Output the [x, y] coordinate of the center of the cell containing the given text.  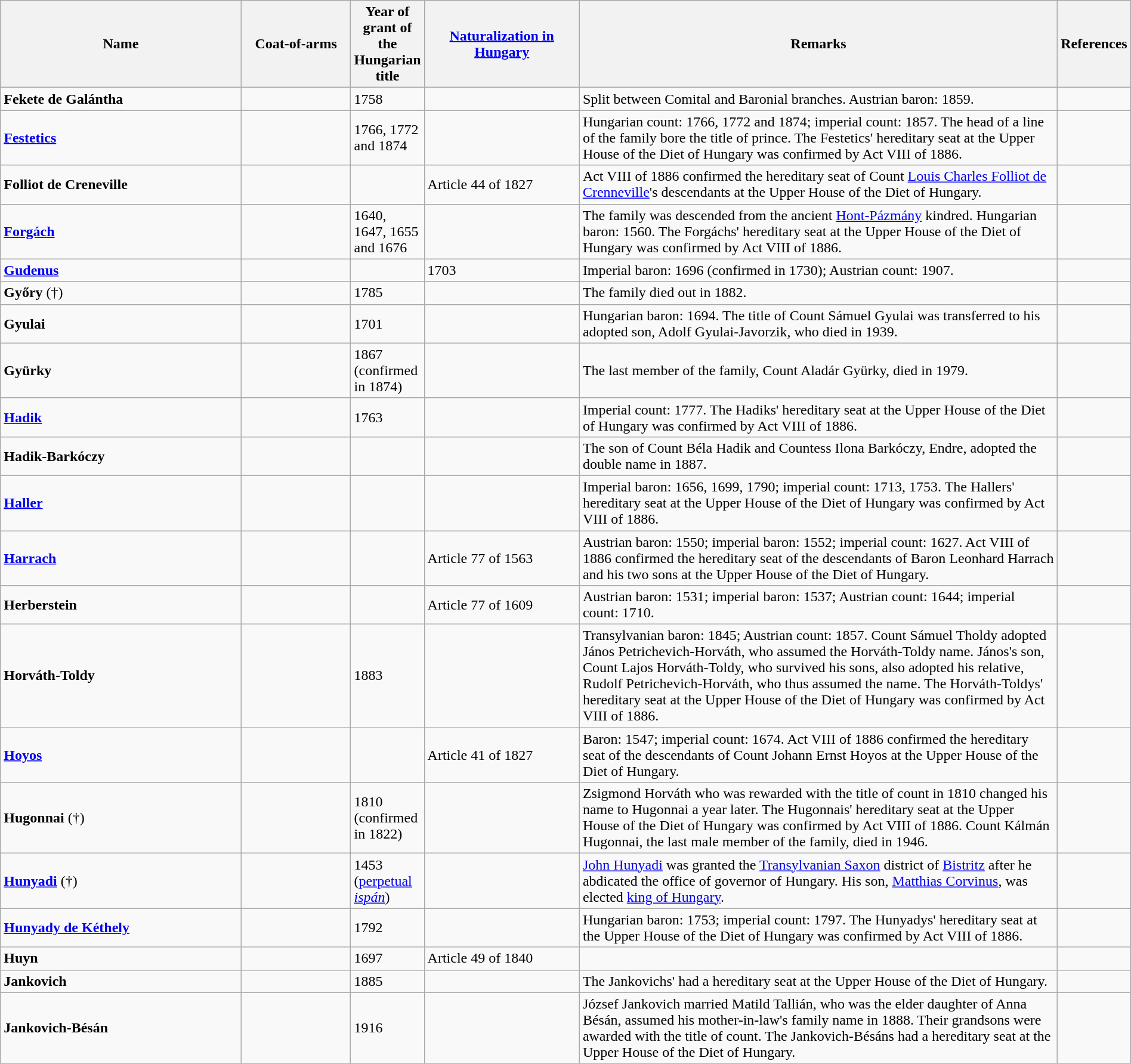
Hugonnai (†) [120, 818]
1453 (perpetual ispán) [388, 881]
Folliot de Creneville [120, 185]
1640, 1647, 1655 and 1676 [388, 231]
Imperial count: 1777. The Hadiks' hereditary seat at the Upper House of the Diet of Hungary was confirmed by Act VIII of 1886. [818, 417]
Article 41 of 1827 [502, 755]
The last member of the family, Count Aladár Gyürky, died in 1979. [818, 370]
Hungarian baron: 1694. The title of Count Sámuel Gyulai was transferred to his adopted son, Adolf Gyulai-Javorzik, who died in 1939. [818, 323]
Year of grant of the Hungarian title [388, 44]
Hunyady de Kéthely [120, 928]
Remarks [818, 44]
Act VIII of 1886 confirmed the hereditary seat of Count Louis Charles Folliot de Crenneville's descendants at the Upper House of the Diet of Hungary. [818, 185]
Jankovich-Bésán [120, 1028]
1697 [388, 958]
1867 (confirmed in 1874) [388, 370]
Harrach [120, 558]
The family died out in 1882. [818, 293]
Haller [120, 503]
1703 [502, 270]
References [1094, 44]
Győry (†) [120, 293]
1810 (confirmed in 1822) [388, 818]
1766, 1772 and 1874 [388, 138]
1792 [388, 928]
Gyulai [120, 323]
1701 [388, 323]
Article 77 of 1563 [502, 558]
Forgách [120, 231]
Naturalization in Hungary [502, 44]
1785 [388, 293]
Fekete de Galántha [120, 99]
1763 [388, 417]
The son of Count Béla Hadik and Countess Ilona Barkóczy, Endre, adopted the double name in 1887. [818, 456]
Name [120, 44]
Coat-of-arms [296, 44]
Imperial baron: 1696 (confirmed in 1730); Austrian count: 1907. [818, 270]
Hadik [120, 417]
1916 [388, 1028]
Split between Comital and Baronial branches. Austrian baron: 1859. [818, 99]
Horváth-Toldy [120, 676]
Hoyos [120, 755]
Festetics [120, 138]
Gudenus [120, 270]
1883 [388, 676]
Gyürky [120, 370]
Article 44 of 1827 [502, 185]
Hadik-Barkóczy [120, 456]
1758 [388, 99]
Article 49 of 1840 [502, 958]
The Jankovichs' had a hereditary seat at the Upper House of the Diet of Hungary. [818, 981]
Hunyadi (†) [120, 881]
Herberstein [120, 605]
Austrian baron: 1531; imperial baron: 1537; Austrian count: 1644; imperial count: 1710. [818, 605]
Jankovich [120, 981]
Huyn [120, 958]
1885 [388, 981]
Article 77 of 1609 [502, 605]
